Search for the cell housing the specified text and yield its (x, y) center coordinate. 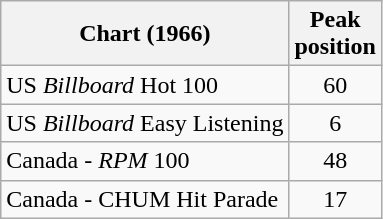
Canada - CHUM Hit Parade (145, 199)
60 (335, 85)
US Billboard Easy Listening (145, 123)
Chart (1966) (145, 34)
17 (335, 199)
48 (335, 161)
Canada - RPM 100 (145, 161)
Peakposition (335, 34)
6 (335, 123)
US Billboard Hot 100 (145, 85)
